Locate the cell with the specified text and output its [x, y] center coordinate. 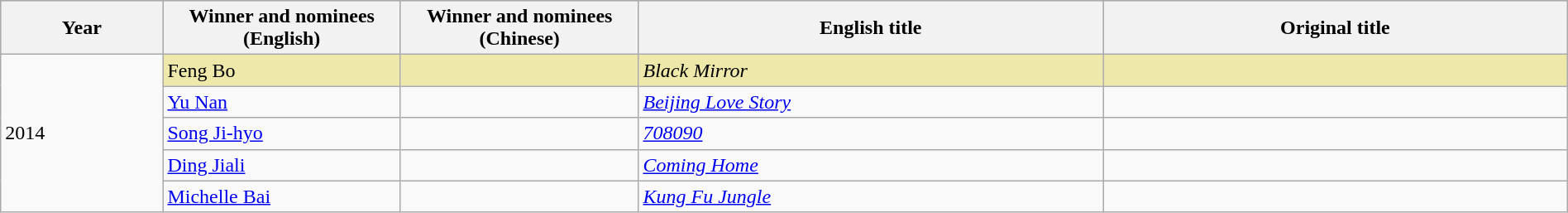
Winner and nominees(English) [282, 28]
Coming Home [871, 165]
Original title [1336, 28]
Winner and nominees(Chinese) [519, 28]
Song Ji-hyo [282, 133]
Michelle Bai [282, 196]
Year [82, 28]
Black Mirror [871, 70]
708090 [871, 133]
Yu Nan [282, 102]
Kung Fu Jungle [871, 196]
Ding Jiali [282, 165]
Feng Bo [282, 70]
2014 [82, 133]
Beijing Love Story [871, 102]
English title [871, 28]
